Identify which cell holds the provided text, then report its (X, Y) central coordinate. 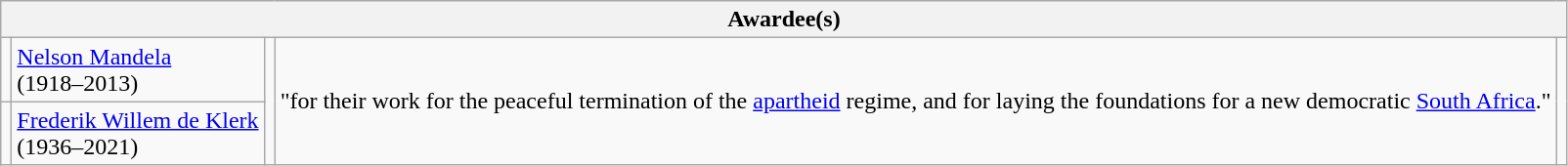
Awardee(s) (784, 20)
"for their work for the peaceful termination of the apartheid regime, and for laying the foundations for a new democratic South Africa." (915, 102)
Nelson Mandela(1918–2013) (138, 70)
Frederik Willem de Klerk(1936–2021) (138, 133)
